Determine the (x, y) coordinate at the center of the cell enclosing the given text.  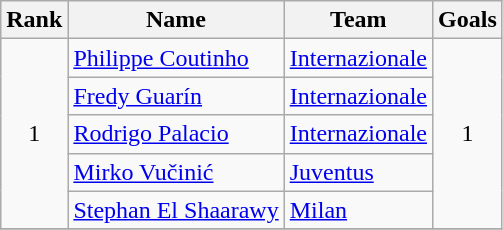
Fredy Guarín (176, 96)
Name (176, 20)
Philippe Coutinho (176, 58)
Mirko Vučinić (176, 172)
Rodrigo Palacio (176, 134)
Goals (468, 20)
Milan (358, 210)
Rank (34, 20)
Stephan El Shaarawy (176, 210)
Juventus (358, 172)
Team (358, 20)
